Locate the cell with the specified text and output its [x, y] center coordinate. 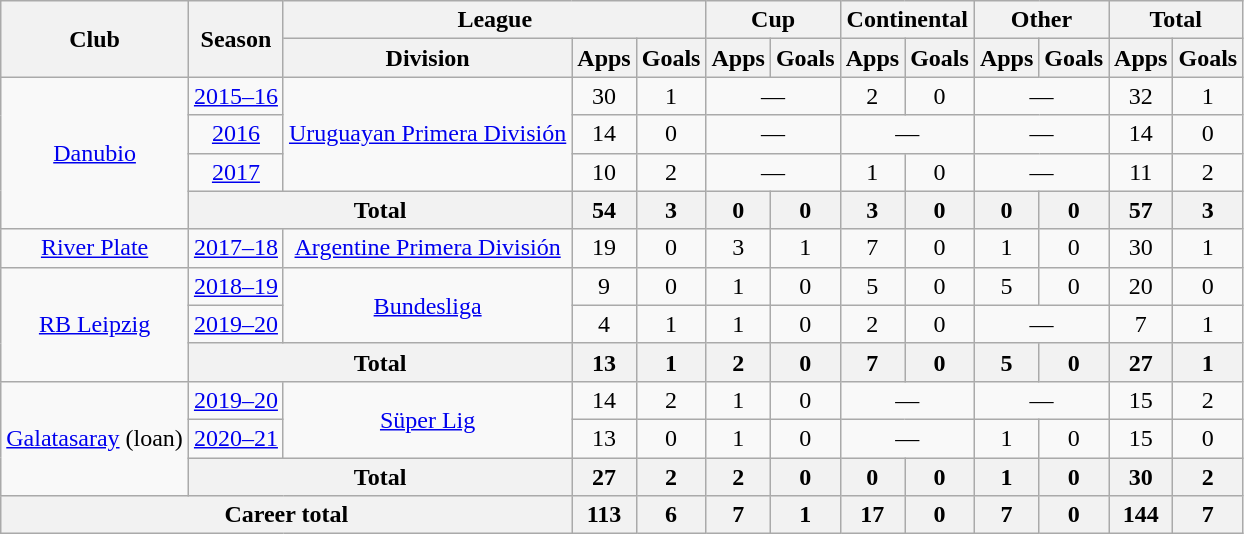
RB Leipzig [95, 324]
10 [604, 172]
Uruguayan Primera División [427, 134]
Division [427, 58]
Argentine Primera División [427, 248]
Continental [907, 20]
Club [95, 39]
Galatasaray (loan) [95, 438]
Bundesliga [427, 305]
113 [604, 515]
32 [1141, 96]
144 [1141, 515]
Cup [773, 20]
6 [671, 515]
2020–21 [236, 438]
17 [872, 515]
20 [1141, 286]
2018–19 [236, 286]
11 [1141, 172]
54 [604, 210]
2015–16 [236, 96]
9 [604, 286]
League [494, 20]
2016 [236, 134]
Season [236, 39]
Other [1041, 20]
2017–18 [236, 248]
2017 [236, 172]
River Plate [95, 248]
Danubio [95, 153]
4 [604, 324]
57 [1141, 210]
Süper Lig [427, 419]
Career total [286, 515]
19 [604, 248]
